From the cell containing the given text, extract its center point as [x, y] coordinate. 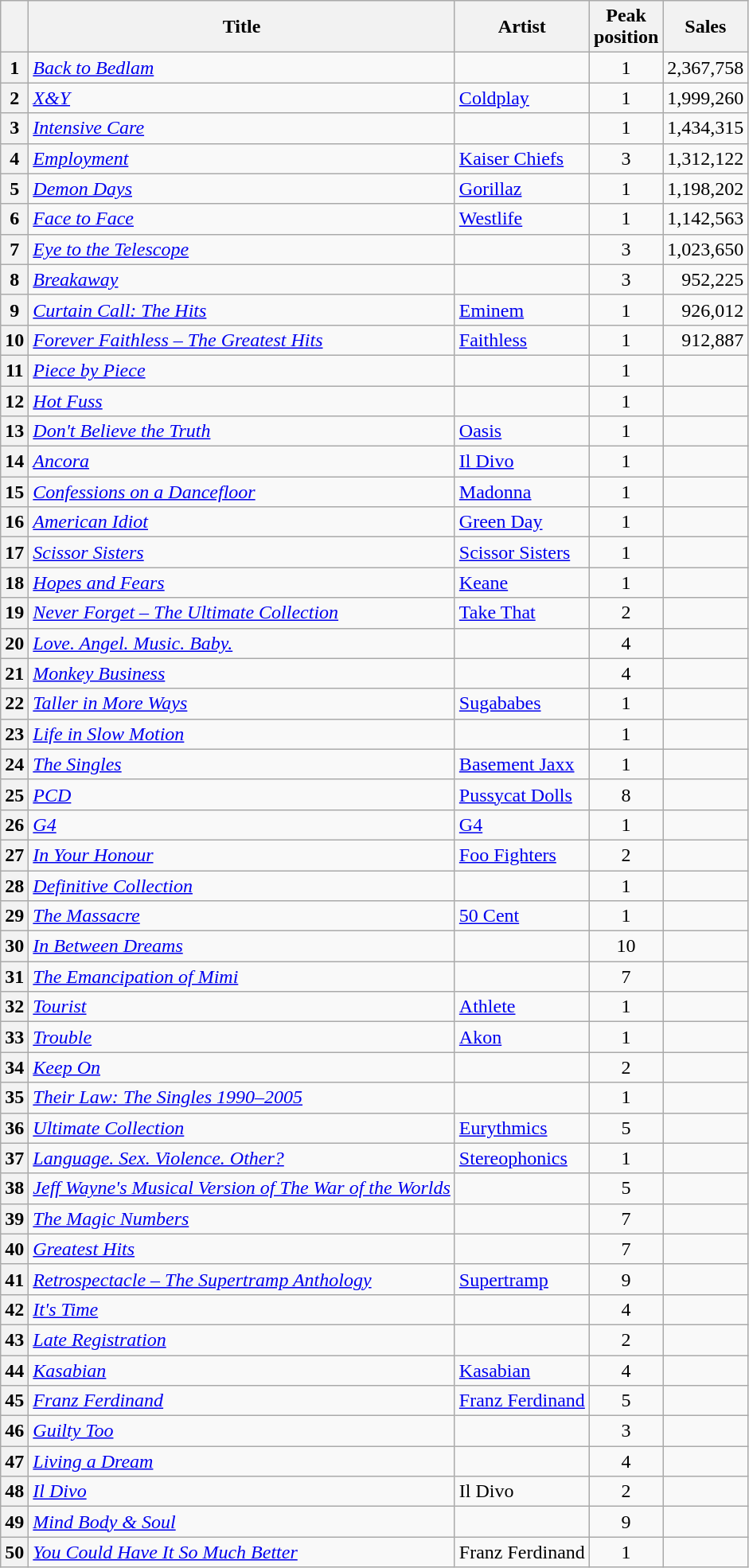
Back to Bedlam [242, 68]
Greatest Hits [242, 1249]
Eye to the Telescope [242, 249]
952,225 [705, 279]
27 [14, 855]
Forever Faithless – The Greatest Hits [242, 340]
47 [14, 1461]
39 [14, 1219]
Madonna [522, 492]
The Magic Numbers [242, 1219]
Breakaway [242, 279]
Foo Fighters [522, 855]
Taller in More Ways [242, 704]
13 [14, 431]
Ultimate Collection [242, 1128]
Face to Face [242, 219]
Supertramp [522, 1279]
41 [14, 1279]
Title [242, 27]
34 [14, 1067]
Ancora [242, 462]
Faithless [522, 340]
37 [14, 1158]
1,434,315 [705, 128]
Stereophonics [522, 1158]
Keane [522, 583]
44 [14, 1370]
Late Registration [242, 1340]
You Could Have It So Much Better [242, 1552]
42 [14, 1309]
In Between Dreams [242, 946]
40 [14, 1249]
Coldplay [522, 98]
Pussycat Dolls [522, 794]
Peakposition [626, 27]
6 [14, 219]
The Massacre [242, 916]
Living a Dream [242, 1461]
Love. Angel. Music. Baby. [242, 643]
Athlete [522, 1007]
Green Day [522, 522]
21 [14, 673]
The Emancipation of Mimi [242, 977]
1,023,650 [705, 249]
Confessions on a Dancefloor [242, 492]
Monkey Business [242, 673]
31 [14, 977]
Keep On [242, 1067]
20 [14, 643]
Employment [242, 158]
50 Cent [522, 916]
2,367,758 [705, 68]
Sugababes [522, 704]
Intensive Care [242, 128]
26 [14, 825]
Never Forget – The Ultimate Collection [242, 613]
Westlife [522, 219]
Artist [522, 27]
36 [14, 1128]
In Your Honour [242, 855]
1,312,122 [705, 158]
Akon [522, 1037]
Piece by Piece [242, 370]
24 [14, 764]
Life in Slow Motion [242, 734]
30 [14, 946]
49 [14, 1522]
19 [14, 613]
Retrospectacle – The Supertramp Anthology [242, 1279]
Hot Fuss [242, 400]
Kaiser Chiefs [522, 158]
Gorillaz [522, 189]
28 [14, 886]
Definitive Collection [242, 886]
Mind Body & Soul [242, 1522]
Eminem [522, 310]
11 [14, 370]
912,887 [705, 340]
29 [14, 916]
16 [14, 522]
Guilty Too [242, 1431]
33 [14, 1037]
23 [14, 734]
American Idiot [242, 522]
18 [14, 583]
Hopes and Fears [242, 583]
22 [14, 704]
PCD [242, 794]
1,999,260 [705, 98]
Don't Believe the Truth [242, 431]
X&Y [242, 98]
Trouble [242, 1037]
Jeff Wayne's Musical Version of The War of the Worlds [242, 1188]
926,012 [705, 310]
Oasis [522, 431]
The Singles [242, 764]
43 [14, 1340]
46 [14, 1431]
Sales [705, 27]
Tourist [242, 1007]
25 [14, 794]
50 [14, 1552]
1,142,563 [705, 219]
Language. Sex. Violence. Other? [242, 1158]
Basement Jaxx [522, 764]
48 [14, 1492]
17 [14, 552]
Take That [522, 613]
45 [14, 1401]
15 [14, 492]
Their Law: The Singles 1990–2005 [242, 1098]
35 [14, 1098]
Eurythmics [522, 1128]
Demon Days [242, 189]
32 [14, 1007]
1,198,202 [705, 189]
12 [14, 400]
14 [14, 462]
Curtain Call: The Hits [242, 310]
It's Time [242, 1309]
38 [14, 1188]
